Locate the cell with the specified text and output its [x, y] center coordinate. 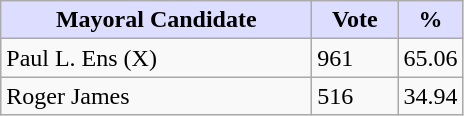
961 [355, 58]
34.94 [430, 96]
Roger James [156, 96]
516 [355, 96]
Vote [355, 20]
65.06 [430, 58]
% [430, 20]
Mayoral Candidate [156, 20]
Paul L. Ens (X) [156, 58]
